Search for the cell housing the specified text and yield its (x, y) center coordinate. 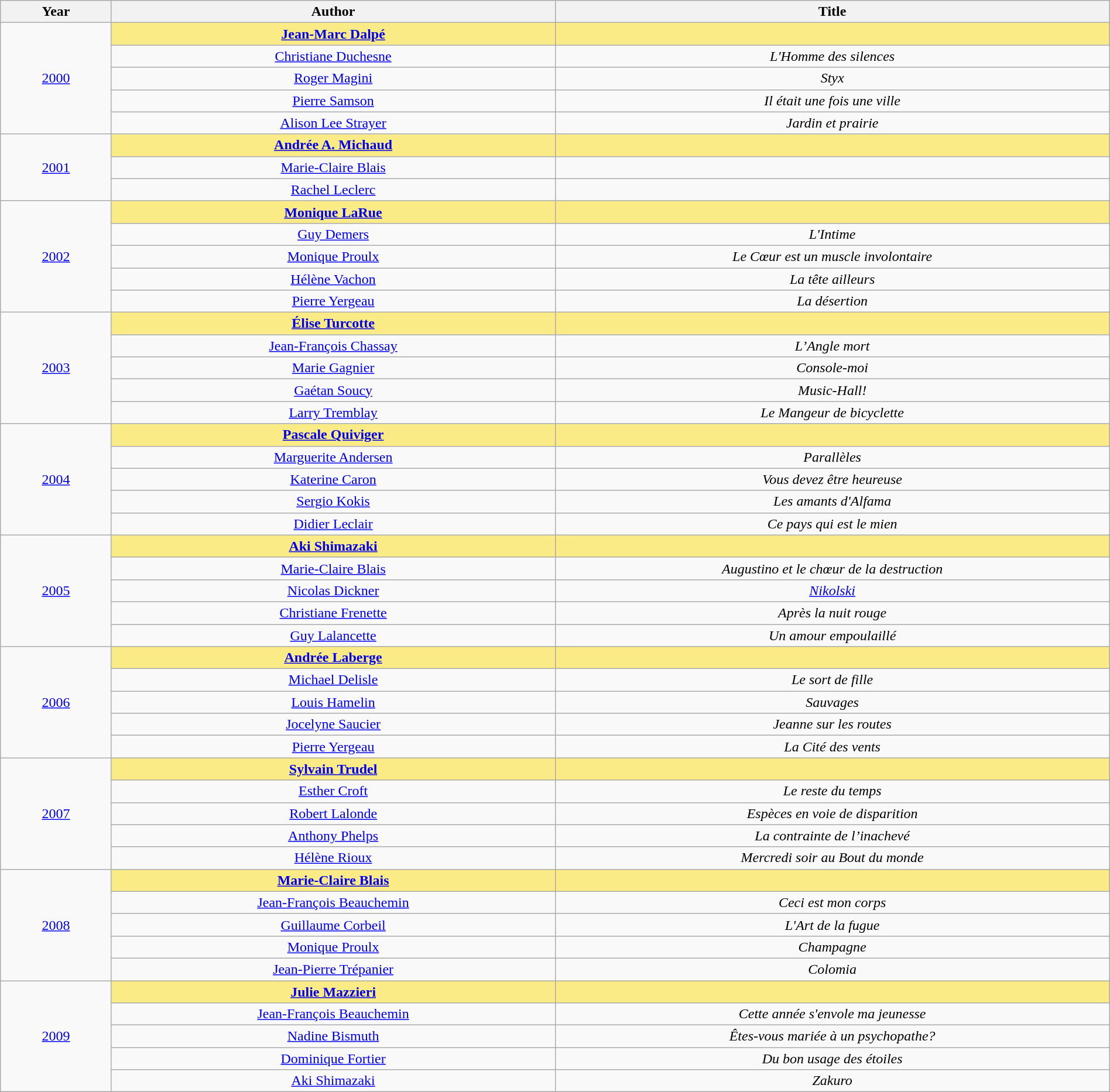
Hélène Rioux (333, 858)
Nikolski (832, 590)
2005 (56, 590)
Les amants d'Alfama (832, 502)
Jean-Marc Dalpé (333, 34)
2003 (56, 368)
Nicolas Dickner (333, 590)
2000 (56, 78)
Music-Hall! (832, 390)
Rachel Leclerc (333, 190)
Andrée Laberge (333, 658)
Marguerite Andersen (333, 457)
Du bon usage des étoiles (832, 1059)
Katerine Caron (333, 479)
Didier Leclair (333, 524)
Le Mangeur de bicyclette (832, 413)
2007 (56, 813)
Monique LaRue (333, 212)
Esther Croft (333, 791)
Un amour empoulaillé (832, 635)
Colomia (832, 969)
Author (333, 12)
Le reste du temps (832, 791)
Console-moi (832, 368)
Christiane Frenette (333, 613)
Ce pays qui est le mien (832, 524)
Styx (832, 78)
Êtes-vous mariée à un psychopathe? (832, 1036)
Cette année s'envole ma jeunesse (832, 1014)
2008 (56, 925)
Gaétan Soucy (333, 390)
Alison Lee Strayer (333, 123)
2004 (56, 479)
Guy Lalancette (333, 635)
Augustino et le chœur de la destruction (832, 568)
Parallèles (832, 457)
Robert Lalonde (333, 813)
Year (56, 12)
Élise Turcotte (333, 324)
Christiane Duchesne (333, 56)
Sylvain Trudel (333, 769)
Louis Hamelin (333, 702)
L'Art de la fugue (832, 925)
L'Homme des silences (832, 56)
Zakuro (832, 1081)
2006 (56, 702)
Guillaume Corbeil (333, 925)
Ceci est mon corps (832, 902)
L'Intime (832, 234)
Le Cœur est un muscle involontaire (832, 256)
Hélène Vachon (333, 279)
Jean-Pierre Trépanier (333, 969)
Sauvages (832, 702)
Mercredi soir au Bout du monde (832, 858)
Dominique Fortier (333, 1059)
Jean-François Chassay (333, 346)
La désertion (832, 301)
Champagne (832, 947)
Larry Tremblay (333, 413)
2009 (56, 1036)
La tête ailleurs (832, 279)
Espèces en voie de disparition (832, 813)
Nadine Bismuth (333, 1036)
Title (832, 12)
Anthony Phelps (333, 836)
L’Angle mort (832, 346)
Il était une fois une ville (832, 101)
2001 (56, 167)
Jardin et prairie (832, 123)
Pascale Quiviger (333, 435)
Michael Delisle (333, 680)
Julie Mazzieri (333, 992)
2002 (56, 256)
Sergio Kokis (333, 502)
Andrée A. Michaud (333, 145)
Guy Demers (333, 234)
Jocelyne Saucier (333, 724)
Marie Gagnier (333, 368)
Après la nuit rouge (832, 613)
La contrainte de l’inachevé (832, 836)
Roger Magini (333, 78)
Vous devez être heureuse (832, 479)
Jeanne sur les routes (832, 724)
La Cité des vents (832, 747)
Pierre Samson (333, 101)
Le sort de fille (832, 680)
